Output the (X, Y) coordinate of the center of the cell containing the given text.  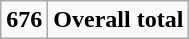
Overall total (118, 20)
676 (24, 20)
